Provide the [x, y] coordinate of the cell's center where the given text is located.  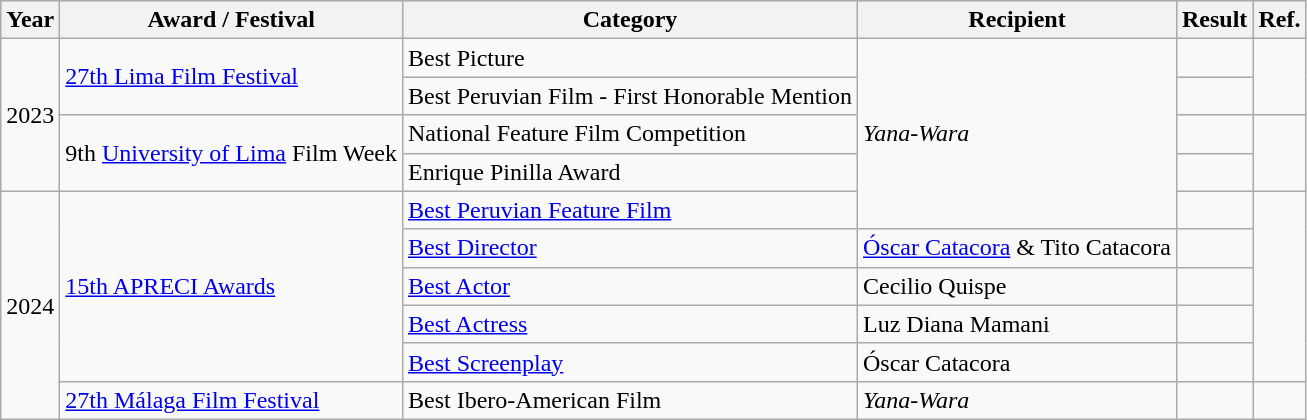
2024 [30, 305]
Recipient [1018, 20]
Óscar Catacora [1018, 362]
Category [630, 20]
Enrique Pinilla Award [630, 172]
2023 [30, 115]
Best Actor [630, 286]
National Feature Film Competition [630, 134]
Óscar Catacora & Tito Catacora [1018, 248]
Best Peruvian Feature Film [630, 210]
Best Ibero-American Film [630, 400]
Best Peruvian Film - First Honorable Mention [630, 96]
Best Screenplay [630, 362]
27th Lima Film Festival [232, 77]
Ref. [1280, 20]
Best Picture [630, 58]
15th APRECI Awards [232, 286]
Best Actress [630, 324]
Cecilio Quispe [1018, 286]
Luz Diana Mamani [1018, 324]
Best Director [630, 248]
Year [30, 20]
9th University of Lima Film Week [232, 153]
27th Málaga Film Festival [232, 400]
Award / Festival [232, 20]
Result [1214, 20]
